Provide the (x, y) coordinate of the cell's center where the given text is located.  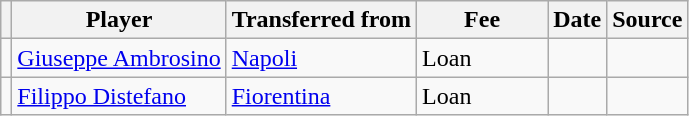
Date (578, 20)
Fiorentina (321, 96)
Napoli (321, 58)
Player (119, 20)
Filippo Distefano (119, 96)
Source (648, 20)
Transferred from (321, 20)
Fee (482, 20)
Giuseppe Ambrosino (119, 58)
